Determine the [x, y] coordinate at the center of the cell enclosing the given text.  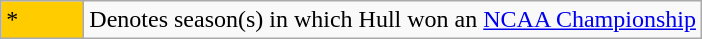
* [42, 20]
Denotes season(s) in which Hull won an NCAA Championship [393, 20]
